Pinpoint the cell where the given text exists, returning its [x, y] midpoint coordinate. 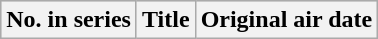
No. in series [69, 20]
Original air date [286, 20]
Title [166, 20]
